Detect which cell encompasses the target text, then output its (X, Y) center coordinate. 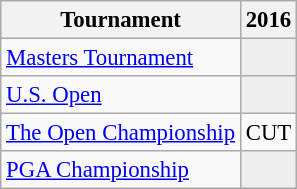
CUT (268, 133)
U.S. Open (121, 95)
Masters Tournament (121, 58)
Tournament (121, 20)
The Open Championship (121, 133)
PGA Championship (121, 170)
2016 (268, 20)
